Return the (x, y) coordinate for the center point of the cell that contains the specified text.  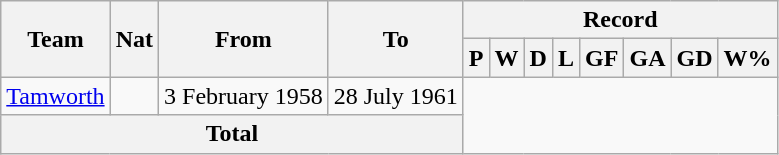
W% (748, 58)
GA (648, 58)
From (244, 39)
3 February 1958 (244, 96)
GD (694, 58)
GF (602, 58)
Nat (134, 39)
To (396, 39)
P (476, 58)
D (538, 58)
L (566, 58)
W (506, 58)
Team (56, 39)
28 July 1961 (396, 96)
Tamworth (56, 96)
Record (620, 20)
Total (232, 134)
